Pinpoint the cell where the given text exists, returning its (X, Y) midpoint coordinate. 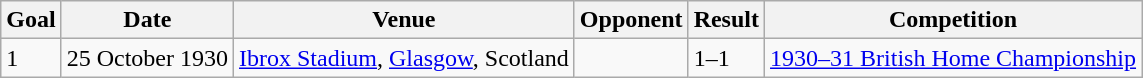
Date (147, 20)
Result (726, 20)
Competition (954, 20)
Ibrox Stadium, Glasgow, Scotland (404, 58)
1930–31 British Home Championship (954, 58)
1–1 (726, 58)
Venue (404, 20)
Goal (31, 20)
Opponent (631, 20)
1 (31, 58)
25 October 1930 (147, 58)
